Detect which cell encompasses the target text, then output its [x, y] center coordinate. 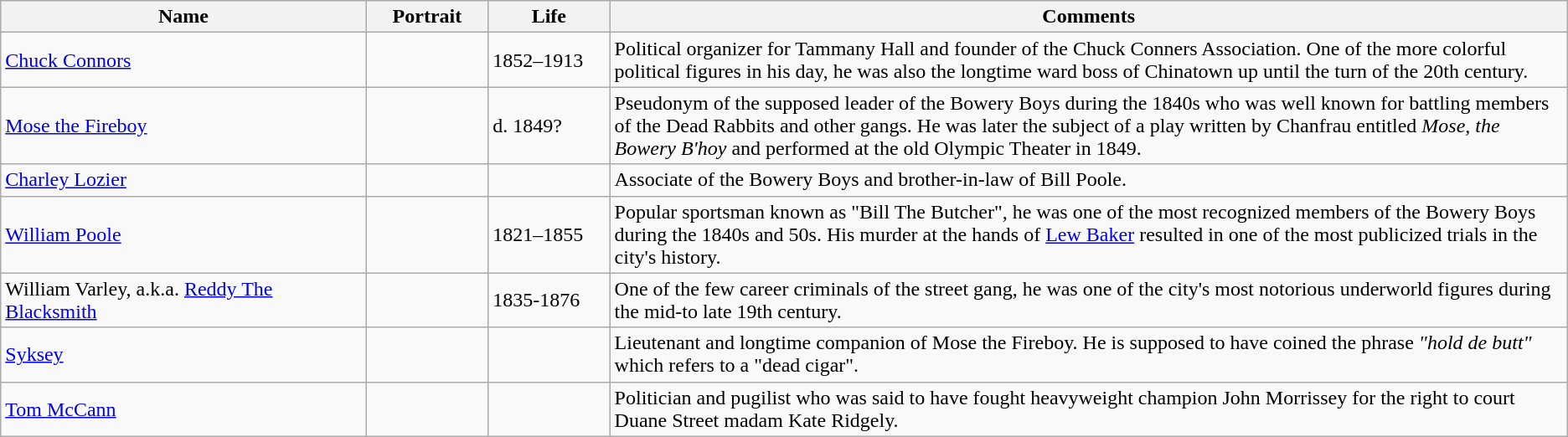
Mose the Fireboy [183, 126]
1821–1855 [549, 234]
Lieutenant and longtime companion of Mose the Fireboy. He is supposed to have coined the phrase "hold de butt" which refers to a "dead cigar". [1089, 355]
Chuck Connors [183, 60]
1835-1876 [549, 300]
Associate of the Bowery Boys and brother-in-law of Bill Poole. [1089, 180]
Charley Lozier [183, 180]
William Poole [183, 234]
William Varley, a.k.a. Reddy The Blacksmith [183, 300]
Syksey [183, 355]
Tom McCann [183, 409]
Comments [1089, 17]
d. 1849? [549, 126]
One of the few career criminals of the street gang, he was one of the city's most notorious underworld figures during the mid-to late 19th century. [1089, 300]
Name [183, 17]
Politician and pugilist who was said to have fought heavyweight champion John Morrissey for the right to court Duane Street madam Kate Ridgely. [1089, 409]
Life [549, 17]
1852–1913 [549, 60]
Portrait [427, 17]
